Identify which cell holds the provided text, then report its [x, y] central coordinate. 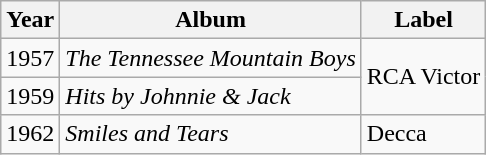
Hits by Johnnie & Jack [210, 96]
1959 [30, 96]
RCA Victor [424, 77]
Year [30, 20]
The Tennessee Mountain Boys [210, 58]
Decca [424, 134]
1962 [30, 134]
Album [210, 20]
Label [424, 20]
Smiles and Tears [210, 134]
1957 [30, 58]
